Locate the cell with the specified text and output its [x, y] center coordinate. 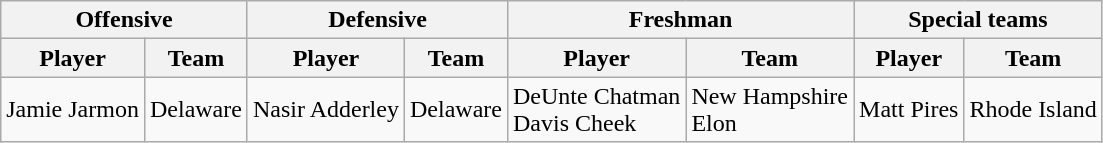
Nasir Adderley [326, 110]
DeUnte ChatmanDavis Cheek [596, 110]
Defensive [377, 20]
Matt Pires [909, 110]
Rhode Island [1033, 110]
Special teams [978, 20]
New HampshireElon [770, 110]
Freshman [680, 20]
Offensive [124, 20]
Jamie Jarmon [73, 110]
